Locate the cell with the specified text and output its (X, Y) center coordinate. 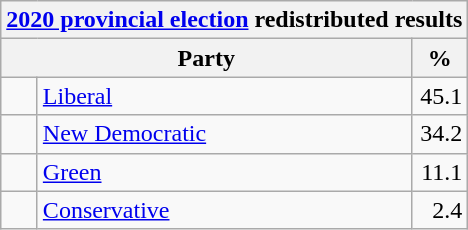
Liberal (224, 96)
2020 provincial election redistributed results (234, 20)
Party (206, 58)
34.2 (440, 134)
Conservative (224, 210)
New Democratic (224, 134)
2.4 (440, 210)
Green (224, 172)
11.1 (440, 172)
% (440, 58)
45.1 (440, 96)
